Find where the given text appears and provide that cell's center as (X, Y) coordinate. 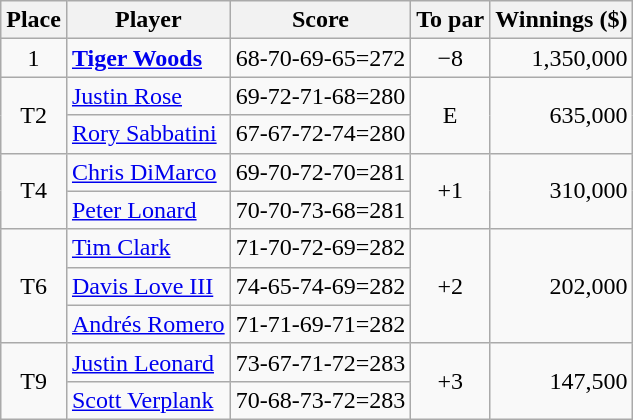
Davis Love III (148, 286)
68-70-69-65=272 (320, 58)
E (450, 115)
Scott Verplank (148, 400)
Andrés Romero (148, 324)
−8 (450, 58)
1,350,000 (562, 58)
635,000 (562, 115)
69-70-72-70=281 (320, 172)
202,000 (562, 286)
Score (320, 20)
67-67-72-74=280 (320, 134)
+2 (450, 286)
Tiger Woods (148, 58)
Place (34, 20)
T9 (34, 381)
Peter Lonard (148, 210)
71-70-72-69=282 (320, 248)
310,000 (562, 191)
Player (148, 20)
+1 (450, 191)
Winnings ($) (562, 20)
69-72-71-68=280 (320, 96)
Tim Clark (148, 248)
T6 (34, 286)
1 (34, 58)
Chris DiMarco (148, 172)
Rory Sabbatini (148, 134)
147,500 (562, 381)
70-70-73-68=281 (320, 210)
73-67-71-72=283 (320, 362)
71-71-69-71=282 (320, 324)
Justin Rose (148, 96)
Justin Leonard (148, 362)
To par (450, 20)
+3 (450, 381)
74-65-74-69=282 (320, 286)
T2 (34, 115)
70-68-73-72=283 (320, 400)
T4 (34, 191)
